Extract the [x, y] coordinate from the center of the cell holding the provided text.  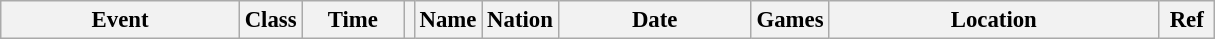
Class [270, 20]
Time [353, 20]
Ref [1187, 20]
Location [994, 20]
Event [120, 20]
Games [790, 20]
Nation [520, 20]
Name [448, 20]
Date [654, 20]
